From the cell containing the given text, extract its center point as (X, Y) coordinate. 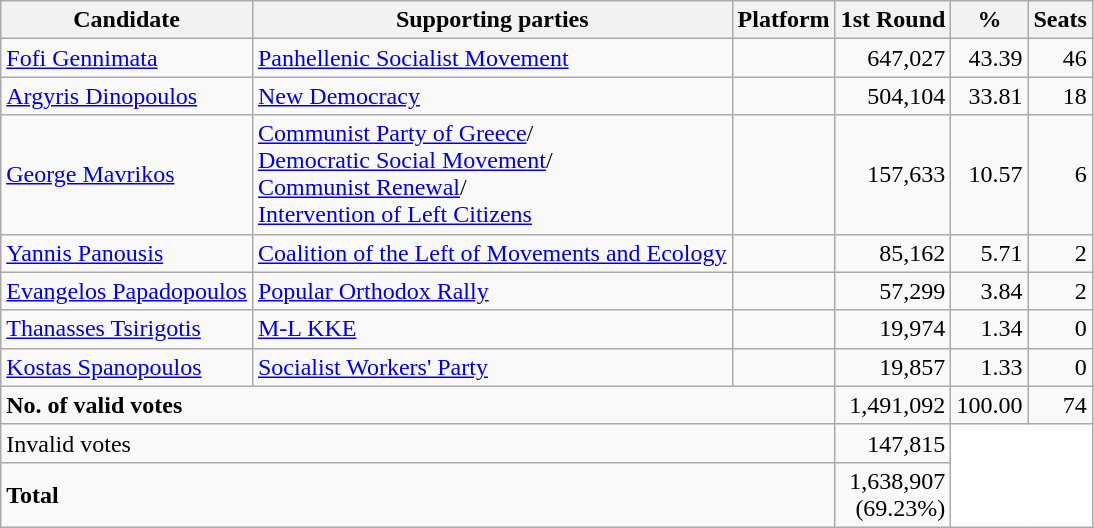
1st Round (893, 20)
57,299 (893, 291)
18 (1060, 96)
Kostas Spanopoulos (127, 367)
147,815 (893, 443)
Panhellenic Socialist Movement (492, 58)
Invalid votes (418, 443)
3.84 (990, 291)
1.34 (990, 329)
Communist Party of Greece/Democratic Social Movement/Communist Renewal/Intervention of Left Citizens (492, 174)
% (990, 20)
Argyris Dinopoulos (127, 96)
Yannis Panousis (127, 253)
Socialist Workers' Party (492, 367)
Fofi Gennimata (127, 58)
Coalition of the Left of Movements and Ecology (492, 253)
46 (1060, 58)
157,633 (893, 174)
George Mavrikos (127, 174)
19,974 (893, 329)
19,857 (893, 367)
1,638,907(69.23%) (893, 494)
6 (1060, 174)
5.71 (990, 253)
1,491,092 (893, 405)
Evangelos Papadopoulos (127, 291)
M-L KKE (492, 329)
Seats (1060, 20)
Popular Orthodox Rally (492, 291)
Candidate (127, 20)
504,104 (893, 96)
Supporting parties (492, 20)
No. of valid votes (418, 405)
647,027 (893, 58)
85,162 (893, 253)
33.81 (990, 96)
Platform (784, 20)
1.33 (990, 367)
43.39 (990, 58)
Total (418, 494)
10.57 (990, 174)
Thanasses Tsirigotis (127, 329)
100.00 (990, 405)
74 (1060, 405)
New Democracy (492, 96)
